Return the [X, Y] coordinate for the center point of the cell that contains the specified text.  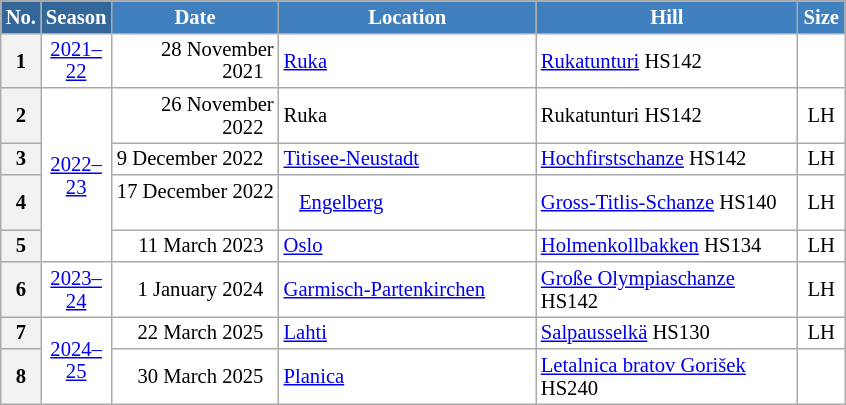
Planica [408, 376]
5 [21, 245]
2021–22 [76, 60]
2023–24 [76, 290]
Große Olympiaschanze HS142 [667, 290]
2024–25 [76, 360]
26 November 2022 [194, 116]
17 December 2022 [194, 202]
Hill [667, 16]
Gross-Titlis-Schanze HS140 [667, 202]
22 March 2025 [194, 332]
6 [21, 290]
2022–23 [76, 175]
Location [408, 16]
Lahti [408, 332]
Holmenkollbakken HS134 [667, 245]
3 [21, 158]
Letalnica bratov Gorišek HS240 [667, 376]
11 March 2023 [194, 245]
30 March 2025 [194, 376]
1 January 2024 [194, 290]
9 December 2022 [194, 158]
8 [21, 376]
Size [822, 16]
Salpausselkä HS130 [667, 332]
Titisee-Neustadt [408, 158]
Hochfirstschanze HS142 [667, 158]
Oslo [408, 245]
Engelberg [408, 202]
2 [21, 116]
7 [21, 332]
Garmisch-Partenkirchen [408, 290]
No. [21, 16]
1 [21, 60]
28 November 2021 [194, 60]
Season [76, 16]
Date [194, 16]
4 [21, 202]
